Detect which cell encompasses the target text, then output its [X, Y] center coordinate. 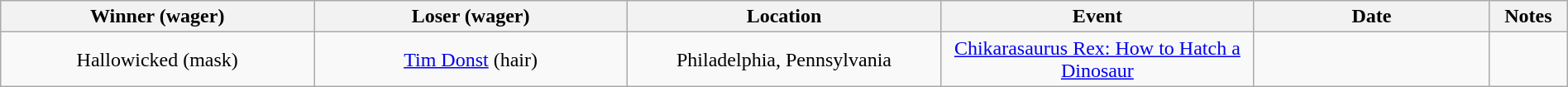
Winner (wager) [157, 17]
Philadelphia, Pennsylvania [784, 60]
Hallowicked (mask) [157, 60]
Event [1097, 17]
Loser (wager) [471, 17]
Notes [1528, 17]
Tim Donst (hair) [471, 60]
Location [784, 17]
Date [1371, 17]
Chikarasaurus Rex: How to Hatch a Dinosaur [1097, 60]
